Determine the [X, Y] coordinate at the center of the cell enclosing the given text.  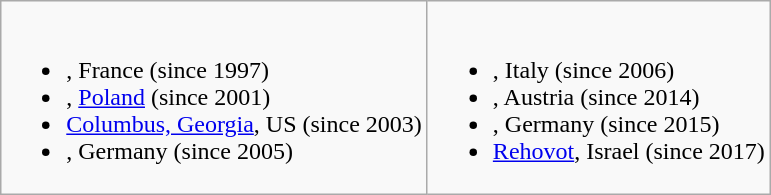
, France (since 1997) , Poland (since 2001) Columbus, Georgia, US (since 2003) , Germany (since 2005) [214, 98]
, Italy (since 2006) , Austria (since 2014) , Germany (since 2015) Rehovot, Israel (since 2017) [598, 98]
